Find where the given text appears and provide that cell's center as (x, y) coordinate. 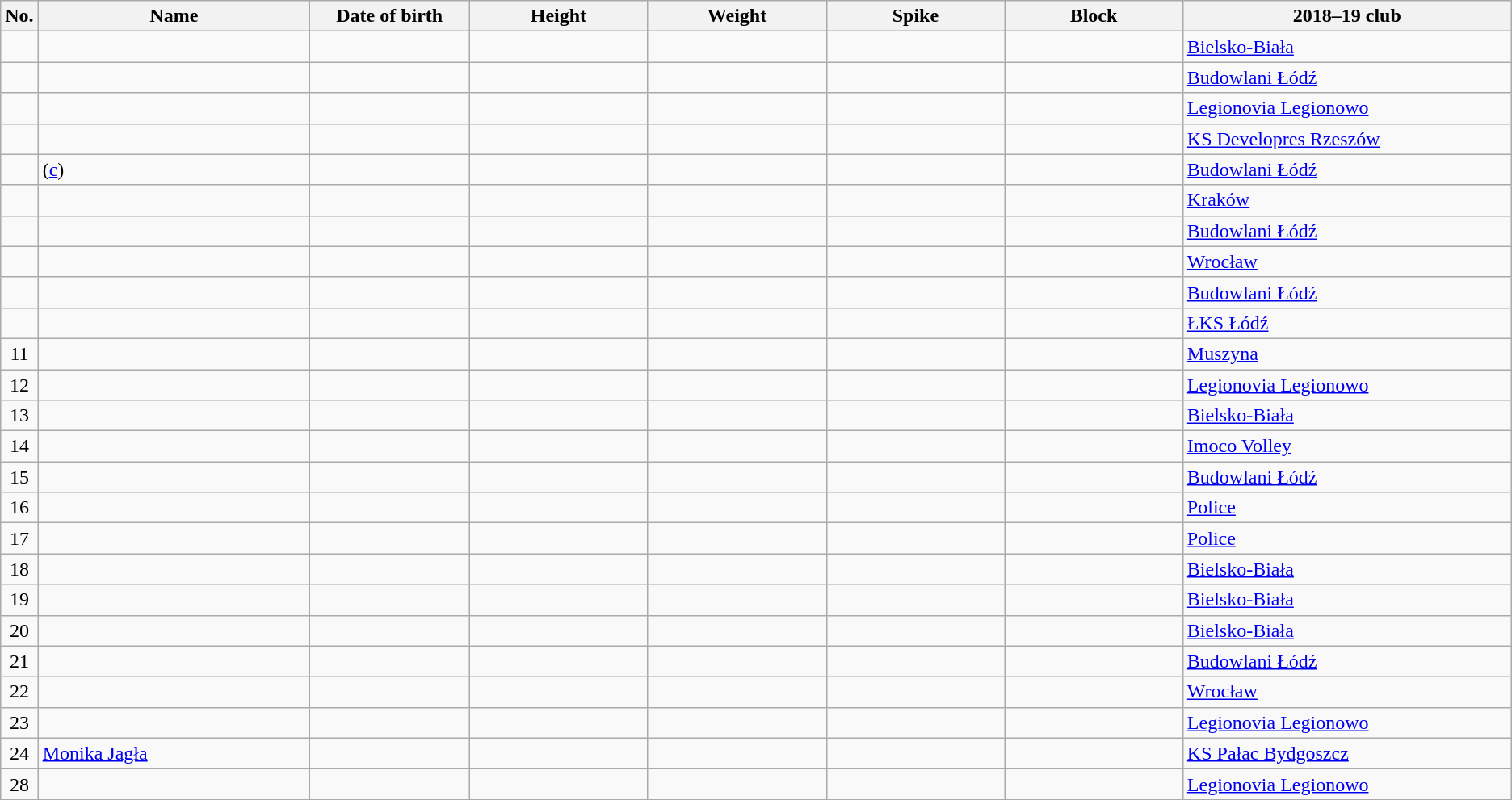
Date of birth (389, 16)
Block (1094, 16)
13 (19, 416)
No. (19, 16)
12 (19, 385)
18 (19, 569)
KS Developres Rzeszów (1347, 139)
21 (19, 661)
23 (19, 723)
2018–19 club (1347, 16)
Muszyna (1347, 354)
Name (174, 16)
20 (19, 630)
22 (19, 692)
Spike (916, 16)
11 (19, 354)
24 (19, 753)
28 (19, 784)
(c) (174, 170)
17 (19, 538)
16 (19, 508)
19 (19, 600)
Height (559, 16)
Monika Jagła (174, 753)
Weight (737, 16)
KS Pałac Bydgoszcz (1347, 753)
15 (19, 477)
14 (19, 446)
ŁKS Łódź (1347, 323)
Kraków (1347, 200)
Imoco Volley (1347, 446)
